Determine the (X, Y) coordinate at the center of the cell enclosing the given text.  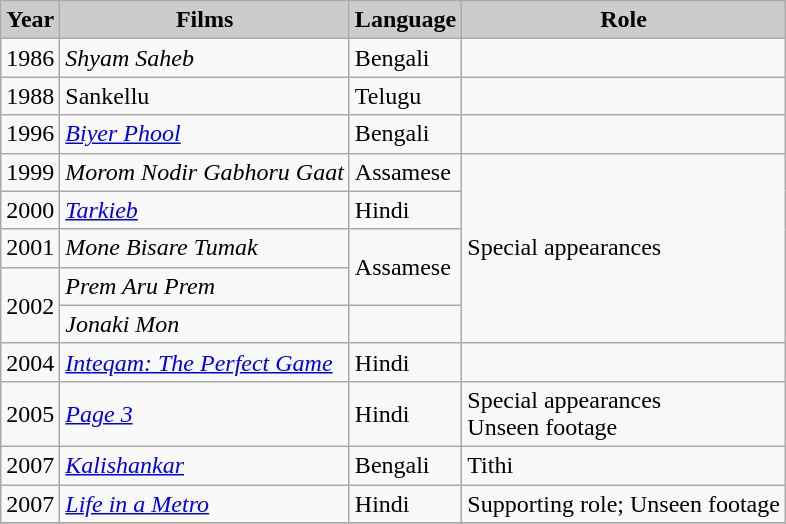
2000 (30, 210)
Year (30, 20)
Supporting role; Unseen footage (624, 503)
Life in a Metro (205, 503)
Tarkieb (205, 210)
Inteqam: The Perfect Game (205, 362)
2001 (30, 248)
Role (624, 20)
Morom Nodir Gabhoru Gaat (205, 172)
Language (405, 20)
Jonaki Mon (205, 324)
Mone Bisare Tumak (205, 248)
2002 (30, 305)
1999 (30, 172)
Special appearances (624, 248)
1988 (30, 96)
Kalishankar (205, 465)
1996 (30, 134)
2005 (30, 414)
2004 (30, 362)
Sankellu (205, 96)
Page 3 (205, 414)
Films (205, 20)
Special appearances Unseen footage (624, 414)
Shyam Saheb (205, 58)
Prem Aru Prem (205, 286)
1986 (30, 58)
Telugu (405, 96)
Biyer Phool (205, 134)
Tithi (624, 465)
